Scan for the cell matching the given text and deliver its [X, Y] coordinate at center. 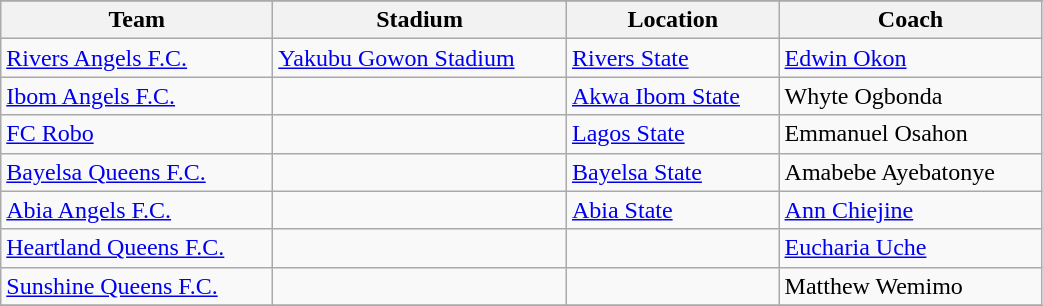
Bayelsa State [672, 172]
Team [137, 20]
Lagos State [672, 134]
Rivers Angels F.C. [137, 58]
Amabebe Ayebatonye [910, 172]
Eucharia Uche [910, 248]
Stadium [420, 20]
Akwa Ibom State [672, 96]
Yakubu Gowon Stadium [420, 58]
Coach [910, 20]
Ann Chiejine [910, 210]
FC Robo [137, 134]
Ibom Angels F.C. [137, 96]
Abia State [672, 210]
Heartland Queens F.C. [137, 248]
Abia Angels F.C. [137, 210]
Whyte Ogbonda [910, 96]
Emmanuel Osahon [910, 134]
Sunshine Queens F.C. [137, 286]
Rivers State [672, 58]
Matthew Wemimo [910, 286]
Edwin Okon [910, 58]
Location [672, 20]
Bayelsa Queens F.C. [137, 172]
